Capture the cell that displays the provided text and extract its [x, y] central coordinate. 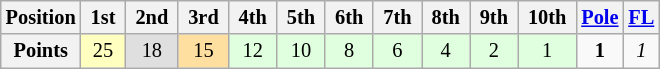
4 [446, 51]
2 [494, 51]
6th [349, 17]
10 [301, 51]
3rd [203, 17]
12 [253, 51]
25 [104, 51]
6 [397, 51]
18 [152, 51]
9th [494, 17]
2nd [152, 17]
8 [349, 51]
FL [641, 17]
15 [203, 51]
Pole [600, 17]
4th [253, 17]
1st [104, 17]
7th [397, 17]
10th [547, 17]
Points [41, 51]
5th [301, 17]
8th [446, 17]
Position [41, 17]
